Capture the cell that displays the provided text and extract its [X, Y] central coordinate. 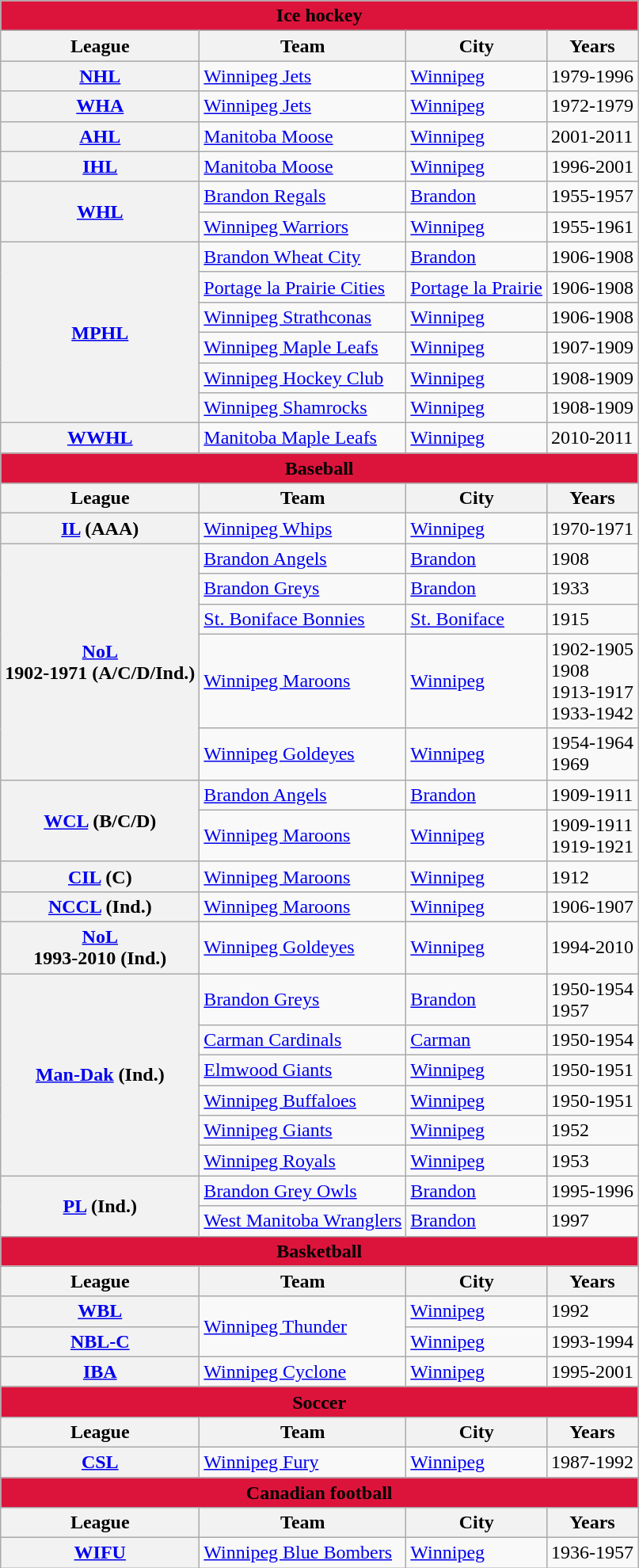
WWHL [100, 438]
1950-1954 [592, 1040]
Elmwood Giants [302, 1070]
IBA [100, 1372]
Winnipeg Thunder [302, 1326]
1993-1994 [592, 1341]
Portage la Prairie [477, 287]
PL (Ind.) [100, 1206]
Brandon Wheat City [302, 257]
1906-1907 [592, 906]
1915 [592, 619]
Winnipeg Whips [302, 528]
Winnipeg Cyclone [302, 1372]
Winnipeg Blue Bombers [302, 1553]
Winnipeg Buffaloes [302, 1101]
NCCL (Ind.) [100, 906]
1970-1971 [592, 528]
Winnipeg Warriors [302, 227]
1996-2001 [592, 166]
1950-1954 1957 [592, 998]
Brandon Regals [302, 196]
Winnipeg Fury [302, 1462]
Carman Cardinals [302, 1040]
1979-1996 [592, 76]
WHL [100, 212]
1908 [592, 559]
Carman [477, 1040]
Basketball [320, 1251]
AHL [100, 136]
Winnipeg Royals [302, 1161]
Baseball [320, 468]
IHL [100, 166]
1954-1964 1969 [592, 754]
1995-1996 [592, 1191]
2001-2011 [592, 136]
Man-Dak (Ind.) [100, 1074]
Winnipeg Giants [302, 1131]
1955-1957 [592, 196]
WIFU [100, 1553]
St. Boniface [477, 619]
Soccer [320, 1402]
St. Boniface Bonnies [302, 619]
1955-1961 [592, 227]
Canadian football [320, 1492]
1992 [592, 1311]
1907-1909 [592, 347]
Portage la Prairie Cities [302, 287]
1909-1911 1919-1921 [592, 835]
NBL-C [100, 1341]
Winnipeg Hockey Club [302, 378]
Winnipeg Maple Leafs [302, 347]
2010-2011 [592, 438]
NoL 1993-2010 (Ind.) [100, 948]
MPHL [100, 332]
WBL [100, 1311]
1997 [592, 1221]
1953 [592, 1161]
WHA [100, 106]
CSL [100, 1462]
Brandon Grey Owls [302, 1191]
NoL 1902-1971 (A/C/D/Ind.) [100, 662]
1995-2001 [592, 1372]
Manitoba Maple Leafs [302, 438]
1902-1905 1908 1913-1917 1933-1942 [592, 681]
1933 [592, 589]
1912 [592, 876]
1952 [592, 1131]
1972-1979 [592, 106]
West Manitoba Wranglers [302, 1221]
1936-1957 [592, 1553]
IL (AAA) [100, 528]
1994-2010 [592, 948]
1909-1911 [592, 795]
Winnipeg Shamrocks [302, 408]
Winnipeg Strathconas [302, 317]
CIL (C) [100, 876]
NHL [100, 76]
1987-1992 [592, 1462]
Ice hockey [320, 16]
WCL (B/C/D) [100, 821]
